Output the (X, Y) coordinate of the center of the cell containing the given text.  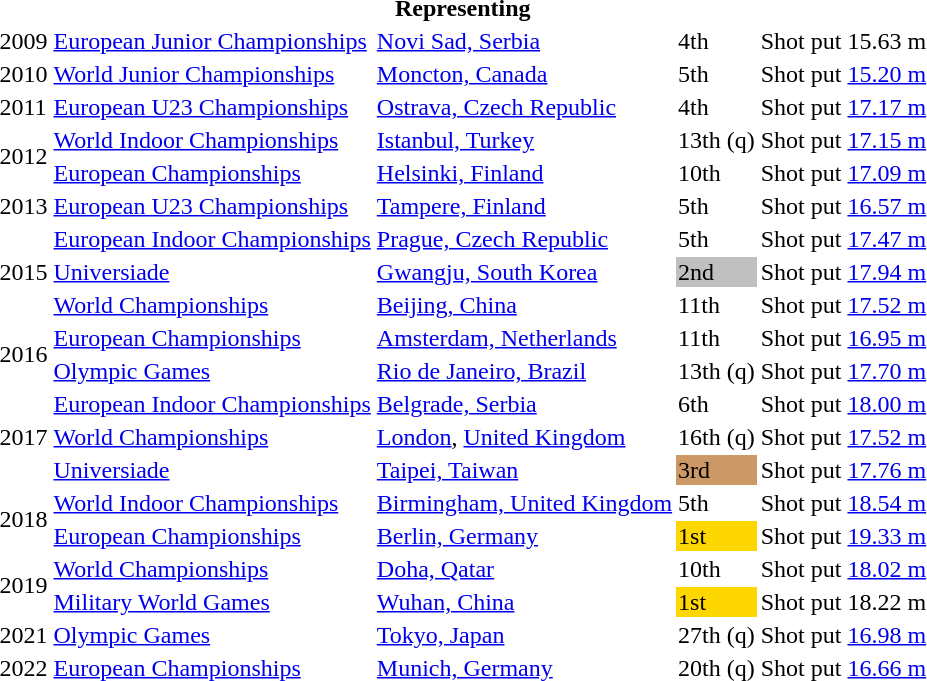
16th (q) (717, 437)
Rio de Janeiro, Brazil (524, 371)
Moncton, Canada (524, 74)
Amsterdam, Netherlands (524, 338)
Prague, Czech Republic (524, 239)
Military World Games (212, 602)
Tokyo, Japan (524, 635)
6th (717, 404)
Helsinki, Finland (524, 173)
Wuhan, China (524, 602)
Berlin, Germany (524, 536)
London, United Kingdom (524, 437)
Taipei, Taiwan (524, 470)
Beijing, China (524, 305)
Gwangju, South Korea (524, 272)
Ostrava, Czech Republic (524, 107)
Novi Sad, Serbia (524, 41)
Doha, Qatar (524, 569)
European Junior Championships (212, 41)
Birmingham, United Kingdom (524, 503)
Istanbul, Turkey (524, 140)
Belgrade, Serbia (524, 404)
3rd (717, 470)
2nd (717, 272)
World Junior Championships (212, 74)
Tampere, Finland (524, 206)
27th (q) (717, 635)
